Detect which cell encompasses the target text, then output its [X, Y] center coordinate. 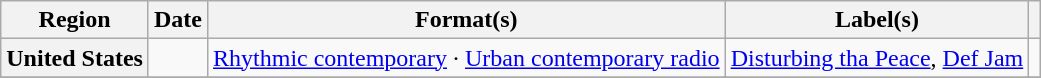
Rhythmic contemporary · Urban contemporary radio [467, 58]
Format(s) [467, 20]
United States [75, 58]
Disturbing tha Peace, Def Jam [877, 58]
Region [75, 20]
Label(s) [877, 20]
Date [178, 20]
